Scan for the cell matching the given text and deliver its (X, Y) coordinate at center. 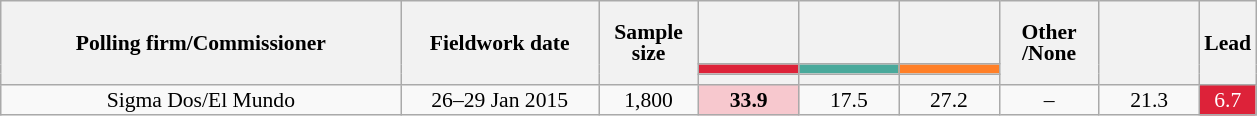
Lead (1228, 42)
26–29 Jan 2015 (500, 100)
Other/None (1049, 42)
33.9 (749, 100)
Fieldwork date (500, 42)
27.2 (949, 100)
Polling firm/Commissioner (201, 42)
Sample size (648, 42)
– (1049, 100)
Sigma Dos/El Mundo (201, 100)
17.5 (849, 100)
6.7 (1228, 100)
1,800 (648, 100)
21.3 (1149, 100)
